Find where the given text appears and provide that cell's center as (x, y) coordinate. 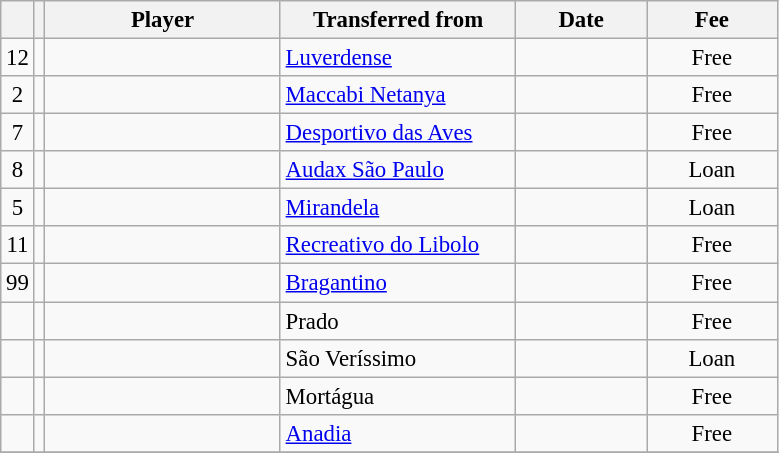
Luverdense (398, 58)
São Veríssimo (398, 358)
Fee (712, 20)
Mirandela (398, 208)
Desportivo das Aves (398, 133)
Player (163, 20)
Audax São Paulo (398, 170)
Bragantino (398, 283)
Anadia (398, 433)
Maccabi Netanya (398, 95)
Date (582, 20)
Recreativo do Libolo (398, 245)
2 (18, 95)
12 (18, 58)
8 (18, 170)
Prado (398, 321)
Mortágua (398, 396)
7 (18, 133)
11 (18, 245)
Transferred from (398, 20)
99 (18, 283)
5 (18, 208)
